Detect which cell encompasses the target text, then output its [x, y] center coordinate. 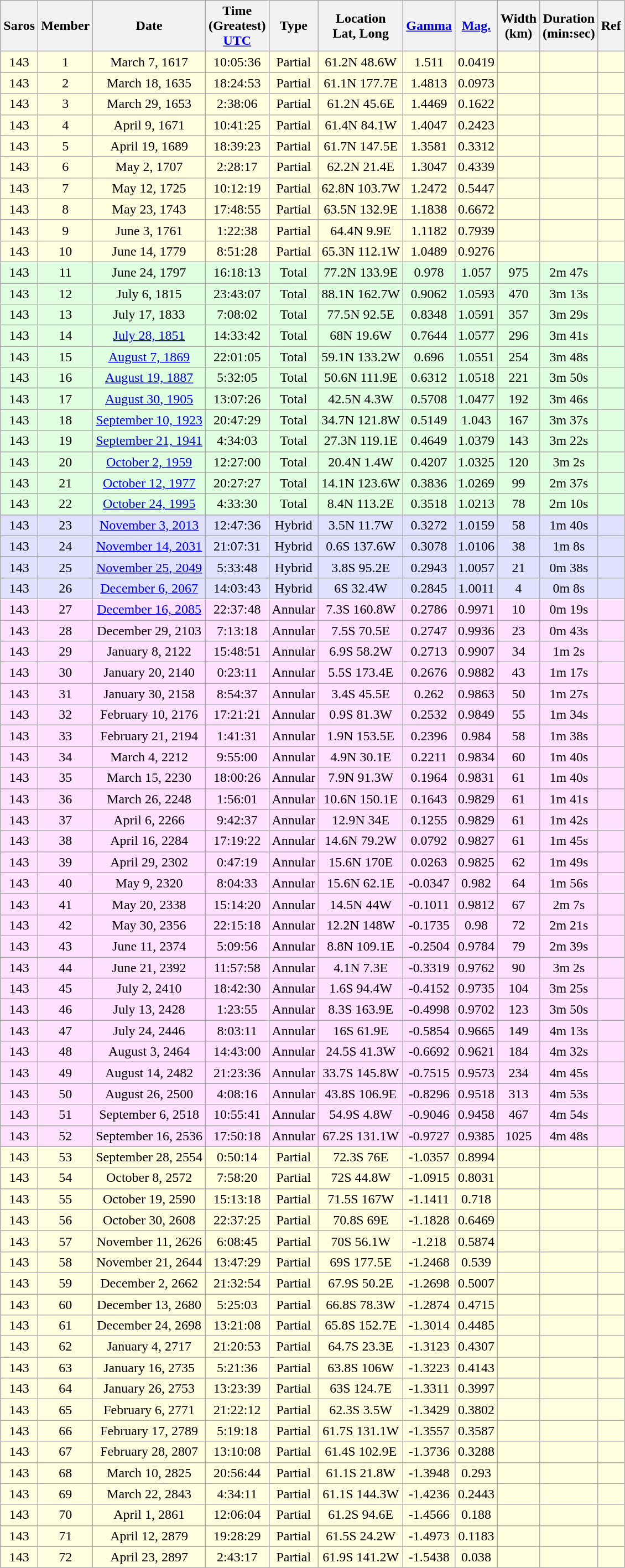
8:54:37 [237, 694]
-1.3736 [429, 1452]
-1.3429 [429, 1410]
20:56:44 [237, 1473]
0m 43s [569, 630]
12:06:04 [237, 1515]
March 18, 1635 [149, 83]
63S 124.7E [361, 1389]
-0.1735 [429, 925]
0.8994 [476, 1157]
27 [65, 609]
79 [519, 946]
4:08:16 [237, 1094]
37 [65, 820]
23:43:07 [237, 294]
63 [65, 1368]
1m 38s [569, 736]
1.0325 [476, 462]
1.0159 [476, 525]
19 [65, 441]
0.982 [476, 883]
167 [519, 420]
December 16, 2085 [149, 609]
21:32:54 [237, 1283]
September 16, 2536 [149, 1136]
-0.4152 [429, 989]
13:10:08 [237, 1452]
2m 7s [569, 904]
September 6, 2518 [149, 1115]
8:04:33 [237, 883]
0.9971 [476, 609]
1.0011 [476, 588]
13:07:26 [237, 399]
0.2713 [429, 652]
Saros [19, 26]
90 [519, 968]
1.0477 [476, 399]
LocationLat, Long [361, 26]
July 24, 2446 [149, 1031]
43.8S 106.9E [361, 1094]
18:24:53 [237, 83]
10.6N 150.1E [361, 799]
14:43:00 [237, 1052]
5:32:05 [237, 378]
357 [519, 315]
1.0269 [476, 483]
0:23:11 [237, 673]
1.0057 [476, 567]
1m 41s [569, 799]
1.4813 [429, 83]
24.5S 41.3W [361, 1052]
7.9N 91.3W [361, 778]
1.3581 [429, 146]
5:25:03 [237, 1304]
33.7S 145.8W [361, 1073]
17:19:22 [237, 841]
15:13:18 [237, 1199]
0.5007 [476, 1283]
54 [65, 1178]
1m 49s [569, 862]
September 10, 1923 [149, 420]
-0.8296 [429, 1094]
0.9831 [476, 778]
20 [65, 462]
61.1S 144.3W [361, 1494]
33 [65, 736]
0.2676 [429, 673]
3m 13s [569, 294]
13 [65, 315]
42.5N 4.3W [361, 399]
0.9936 [476, 630]
31 [65, 694]
March 26, 2248 [149, 799]
15:14:20 [237, 904]
68 [65, 1473]
-1.3557 [429, 1431]
1.0489 [429, 251]
0.038 [476, 1557]
0.1622 [476, 104]
13:23:39 [237, 1389]
7:58:20 [237, 1178]
99 [519, 483]
5:21:36 [237, 1368]
-1.2698 [429, 1283]
0.4143 [476, 1368]
61.5S 24.2W [361, 1536]
1.1838 [429, 209]
72S 44.8W [361, 1178]
0.9518 [476, 1094]
May 20, 2338 [149, 904]
17:48:55 [237, 209]
0.9665 [476, 1031]
-1.0915 [429, 1178]
1m 56s [569, 883]
0.7644 [429, 336]
27.3N 119.1E [361, 441]
0.3836 [429, 483]
November 25, 2049 [149, 567]
11 [65, 272]
61.1N 177.7E [361, 83]
December 6, 2067 [149, 588]
0.6672 [476, 209]
7.3S 160.8W [361, 609]
0.5874 [476, 1241]
0.188 [476, 1515]
October 24, 1995 [149, 504]
18:42:30 [237, 989]
12 [65, 294]
0:47:19 [237, 862]
56 [65, 1220]
70.8S 69E [361, 1220]
-1.4973 [429, 1536]
62.3S 3.5W [361, 1410]
0.6469 [476, 1220]
July 13, 2428 [149, 1010]
1025 [519, 1136]
64.7S 23.3E [361, 1347]
13:21:08 [237, 1326]
120 [519, 462]
70 [65, 1515]
48 [65, 1052]
August 3, 2464 [149, 1052]
61.2N 45.6E [361, 104]
14:03:43 [237, 588]
May 23, 1743 [149, 209]
April 19, 1689 [149, 146]
February 28, 2807 [149, 1452]
78 [519, 504]
0.9784 [476, 946]
0.3518 [429, 504]
December 13, 2680 [149, 1304]
20.4N 1.4W [361, 462]
1.1182 [429, 230]
April 9, 1671 [149, 125]
January 8, 2122 [149, 652]
5.5S 173.4E [361, 673]
Width(km) [519, 26]
22 [65, 504]
65 [65, 1410]
15.6N 62.1E [361, 883]
975 [519, 272]
16S 61.9E [361, 1031]
3m 25s [569, 989]
0.3272 [429, 525]
4m 45s [569, 1073]
March 15, 2230 [149, 778]
21:20:53 [237, 1347]
4:33:30 [237, 504]
0.9762 [476, 968]
-1.4236 [429, 1494]
2m 39s [569, 946]
313 [519, 1094]
0.5708 [429, 399]
0.4485 [476, 1326]
7:13:18 [237, 630]
15:48:51 [237, 652]
1:56:01 [237, 799]
15 [65, 357]
February 10, 2176 [149, 715]
16:18:13 [237, 272]
0.9834 [476, 757]
-0.4998 [429, 1010]
4:34:03 [237, 441]
-0.5854 [429, 1031]
Mag. [476, 26]
0.9573 [476, 1073]
0.2786 [429, 609]
77.2N 133.9E [361, 272]
0.9735 [476, 989]
28 [65, 630]
77.5N 92.5E [361, 315]
June 11, 2374 [149, 946]
-1.3311 [429, 1389]
July 28, 1851 [149, 336]
4:34:11 [237, 1494]
0.2747 [429, 630]
1.0213 [476, 504]
54.9S 4.8W [361, 1115]
15.6N 170E [361, 862]
10:41:25 [237, 125]
45 [65, 989]
44 [65, 968]
1.0591 [476, 315]
9:55:00 [237, 757]
December 29, 2103 [149, 630]
9:42:37 [237, 820]
66.8S 78.3W [361, 1304]
3m 22s [569, 441]
5:19:18 [237, 1431]
June 21, 2392 [149, 968]
0.9812 [476, 904]
0.0973 [476, 83]
5 [65, 146]
Date [149, 26]
67.9S 50.2E [361, 1283]
17:21:21 [237, 715]
1:41:31 [237, 736]
0.0263 [429, 862]
-0.0347 [429, 883]
2 [65, 83]
1m 8s [569, 546]
0.4307 [476, 1347]
3m 37s [569, 420]
January 30, 2158 [149, 694]
3m 41s [569, 336]
June 3, 1761 [149, 230]
20:47:29 [237, 420]
August 14, 2482 [149, 1073]
-0.2504 [429, 946]
68N 19.6W [361, 336]
October 8, 2572 [149, 1178]
1m 45s [569, 841]
-0.6692 [429, 1052]
August 19, 1887 [149, 378]
3.5N 11.7W [361, 525]
6.9S 58.2W [361, 652]
88.1N 162.7W [361, 294]
467 [519, 1115]
32 [65, 715]
6S 32.4W [361, 588]
14 [65, 336]
-1.2468 [429, 1262]
254 [519, 357]
0.3078 [429, 546]
0.2211 [429, 757]
61.7N 147.5E [361, 146]
234 [519, 1073]
0.8031 [476, 1178]
-1.218 [429, 1241]
1.0106 [476, 546]
0.2443 [476, 1494]
0.0792 [429, 841]
4m 53s [569, 1094]
2:28:17 [237, 167]
17:50:18 [237, 1136]
29 [65, 652]
Ref [611, 26]
1:22:38 [237, 230]
November 21, 2644 [149, 1262]
296 [519, 336]
4m 13s [569, 1031]
May 9, 2320 [149, 883]
8.3S 163.9E [361, 1010]
1:23:55 [237, 1010]
March 7, 1617 [149, 62]
0.9458 [476, 1115]
26 [65, 588]
12:47:36 [237, 525]
50.6N 111.9E [361, 378]
63.8S 106W [361, 1368]
21:07:31 [237, 546]
0.539 [476, 1262]
0.6S 137.6W [361, 546]
0.4339 [476, 167]
0.1255 [429, 820]
0:50:14 [237, 1157]
May 30, 2356 [149, 925]
April 23, 2897 [149, 1557]
24 [65, 546]
September 28, 2554 [149, 1157]
October 12, 1977 [149, 483]
October 19, 2590 [149, 1199]
3 [65, 104]
February 6, 2771 [149, 1410]
7 [65, 188]
Duration(min:sec) [569, 26]
0.1183 [476, 1536]
-0.9727 [429, 1136]
0.1964 [429, 778]
16 [65, 378]
18:39:23 [237, 146]
April 12, 2879 [149, 1536]
1.0518 [476, 378]
-1.4566 [429, 1515]
August 7, 1869 [149, 357]
July 2, 2410 [149, 989]
0.293 [476, 1473]
2m 47s [569, 272]
1m 2s [569, 652]
August 26, 2500 [149, 1094]
64.4N 9.9E [361, 230]
14.6N 79.2W [361, 841]
Member [65, 26]
65.8S 152.7E [361, 1326]
0.7939 [476, 230]
49 [65, 1073]
70S 56.1W [361, 1241]
39 [65, 862]
34.7N 121.8W [361, 420]
12.2N 148W [361, 925]
10:55:41 [237, 1115]
22:37:48 [237, 609]
42 [65, 925]
2:38:06 [237, 104]
1.0593 [476, 294]
3.8S 95.2E [361, 567]
0.3997 [476, 1389]
8 [65, 209]
Gamma [429, 26]
0.9825 [476, 862]
0.262 [429, 694]
March 10, 2825 [149, 1473]
1.511 [429, 62]
0m 8s [569, 588]
36 [65, 799]
0.9385 [476, 1136]
61.7S 131.1W [361, 1431]
1m 34s [569, 715]
3m 48s [569, 357]
0.5149 [429, 420]
April 1, 2861 [149, 1515]
November 14, 2031 [149, 546]
4.1N 7.3E [361, 968]
-0.1011 [429, 904]
June 14, 1779 [149, 251]
1.0379 [476, 441]
21:23:36 [237, 1073]
4m 32s [569, 1052]
0.9907 [476, 652]
18:00:26 [237, 778]
12.9N 34E [361, 820]
0.9863 [476, 694]
-1.3948 [429, 1473]
1.4469 [429, 104]
149 [519, 1031]
69 [65, 1494]
0.3802 [476, 1410]
192 [519, 399]
-1.5438 [429, 1557]
21:22:12 [237, 1410]
10:05:36 [237, 62]
March 22, 2843 [149, 1494]
1.2472 [429, 188]
22:37:25 [237, 1220]
0.9S 81.3W [361, 715]
1 [65, 62]
20:27:27 [237, 483]
0.984 [476, 736]
6:08:45 [237, 1241]
6 [65, 167]
1m 42s [569, 820]
March 29, 1653 [149, 104]
63.5N 132.9E [361, 209]
May 12, 1725 [149, 188]
2:43:17 [237, 1557]
June 24, 1797 [149, 272]
1.057 [476, 272]
April 29, 2302 [149, 862]
7.5S 70.5E [361, 630]
-1.3123 [429, 1347]
Time(Greatest)UTC [237, 26]
12:27:00 [237, 462]
January 26, 2753 [149, 1389]
221 [519, 378]
40 [65, 883]
65.3N 112.1W [361, 251]
61.2S 94.6E [361, 1515]
61.4S 102.9E [361, 1452]
0.9849 [476, 715]
61.9S 141.2W [361, 1557]
September 21, 1941 [149, 441]
December 2, 2662 [149, 1283]
0.2845 [429, 588]
0.0419 [476, 62]
8.8N 109.1E [361, 946]
123 [519, 1010]
2m 37s [569, 483]
1.043 [476, 420]
0.2532 [429, 715]
0.4715 [476, 1304]
August 30, 1905 [149, 399]
1m 27s [569, 694]
-1.0357 [429, 1157]
0.6312 [429, 378]
December 24, 2698 [149, 1326]
14:33:42 [237, 336]
0.9621 [476, 1052]
October 30, 2608 [149, 1220]
67.2S 131.1W [361, 1136]
61.4N 84.1W [361, 125]
72.3S 76E [361, 1157]
8:03:11 [237, 1031]
February 21, 2194 [149, 736]
69S 177.5E [361, 1262]
0.2396 [429, 736]
10:12:19 [237, 188]
9 [65, 230]
17 [65, 399]
November 3, 2013 [149, 525]
1.0551 [476, 357]
1m 17s [569, 673]
0.3312 [476, 146]
-0.3319 [429, 968]
0.98 [476, 925]
71.5S 167W [361, 1199]
0.3288 [476, 1452]
61.2N 48.6W [361, 62]
22:01:05 [237, 357]
-1.3014 [429, 1326]
46 [65, 1010]
0m 38s [569, 567]
8:51:28 [237, 251]
1.9N 153.5E [361, 736]
41 [65, 904]
1.4047 [429, 125]
0.9062 [429, 294]
-1.2874 [429, 1304]
January 20, 2140 [149, 673]
Type [294, 26]
January 4, 2717 [149, 1347]
18 [65, 420]
February 17, 2789 [149, 1431]
51 [65, 1115]
April 16, 2284 [149, 841]
62.8N 103.7W [361, 188]
62.2N 21.4E [361, 167]
3.4S 45.5E [361, 694]
1.0577 [476, 336]
0.2423 [476, 125]
47 [65, 1031]
57 [65, 1241]
0.696 [429, 357]
470 [519, 294]
4.9N 30.1E [361, 757]
19:28:29 [237, 1536]
0.2943 [429, 567]
13:47:29 [237, 1262]
52 [65, 1136]
7:08:02 [237, 315]
104 [519, 989]
0.5447 [476, 188]
184 [519, 1052]
0.3587 [476, 1431]
3m 46s [569, 399]
0.4649 [429, 441]
April 6, 2266 [149, 820]
-1.3223 [429, 1368]
14.1N 123.6W [361, 483]
0.1643 [429, 799]
0.718 [476, 1199]
0m 19s [569, 609]
11:57:58 [237, 968]
5:33:48 [237, 567]
4m 54s [569, 1115]
1.6S 94.4W [361, 989]
2m 10s [569, 504]
January 16, 2735 [149, 1368]
66 [65, 1431]
59 [65, 1283]
0.9702 [476, 1010]
4m 48s [569, 1136]
November 11, 2626 [149, 1241]
3m 29s [569, 315]
59.1N 133.2W [361, 357]
0.9827 [476, 841]
-1.1828 [429, 1220]
July 6, 1815 [149, 294]
0.4207 [429, 462]
2m 21s [569, 925]
0.8348 [429, 315]
-1.1411 [429, 1199]
July 17, 1833 [149, 315]
14.5N 44W [361, 904]
71 [65, 1536]
-0.7515 [429, 1073]
0.978 [429, 272]
0.9276 [476, 251]
53 [65, 1157]
5:09:56 [237, 946]
25 [65, 567]
-0.9046 [429, 1115]
May 2, 1707 [149, 167]
61.1S 21.8W [361, 1473]
0.9882 [476, 673]
October 2, 1959 [149, 462]
March 4, 2212 [149, 757]
1.3047 [429, 167]
22:15:18 [237, 925]
30 [65, 673]
8.4N 113.2E [361, 504]
35 [65, 778]
